From the cell containing the given text, extract its center point as (X, Y) coordinate. 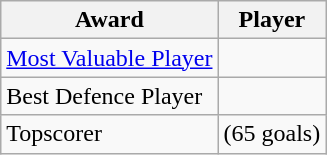
Best Defence Player (110, 96)
(65 goals) (272, 134)
Award (110, 20)
Most Valuable Player (110, 58)
Topscorer (110, 134)
Player (272, 20)
